For the text-containing cell, return its midpoint in (x, y) coordinate format. 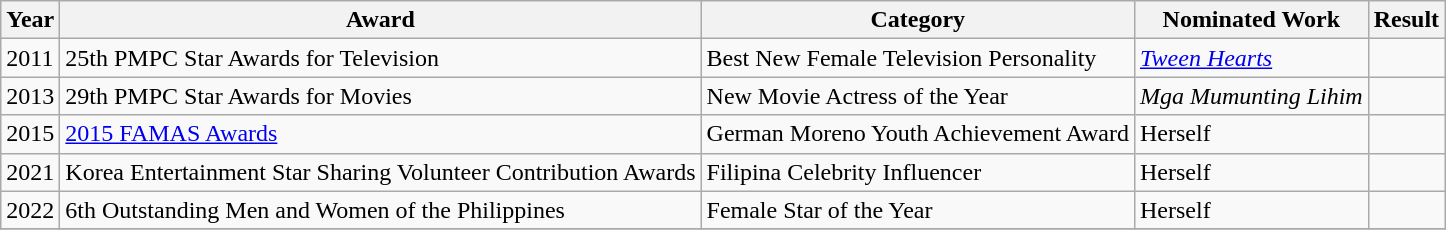
25th PMPC Star Awards for Television (380, 58)
2013 (30, 96)
Korea Entertainment Star Sharing Volunteer Contribution Awards (380, 172)
2022 (30, 210)
29th PMPC Star Awards for Movies (380, 96)
Award (380, 20)
Nominated Work (1251, 20)
New Movie Actress of the Year (918, 96)
Category (918, 20)
2021 (30, 172)
Best New Female Television Personality (918, 58)
Tween Hearts (1251, 58)
Female Star of the Year (918, 210)
2015 FAMAS Awards (380, 134)
Mga Mumunting Lihim (1251, 96)
2011 (30, 58)
German Moreno Youth Achievement Award (918, 134)
Filipina Celebrity Influencer (918, 172)
6th Outstanding Men and Women of the Philippines (380, 210)
Year (30, 20)
Result (1406, 20)
2015 (30, 134)
